Search for the cell housing the specified text and yield its [x, y] center coordinate. 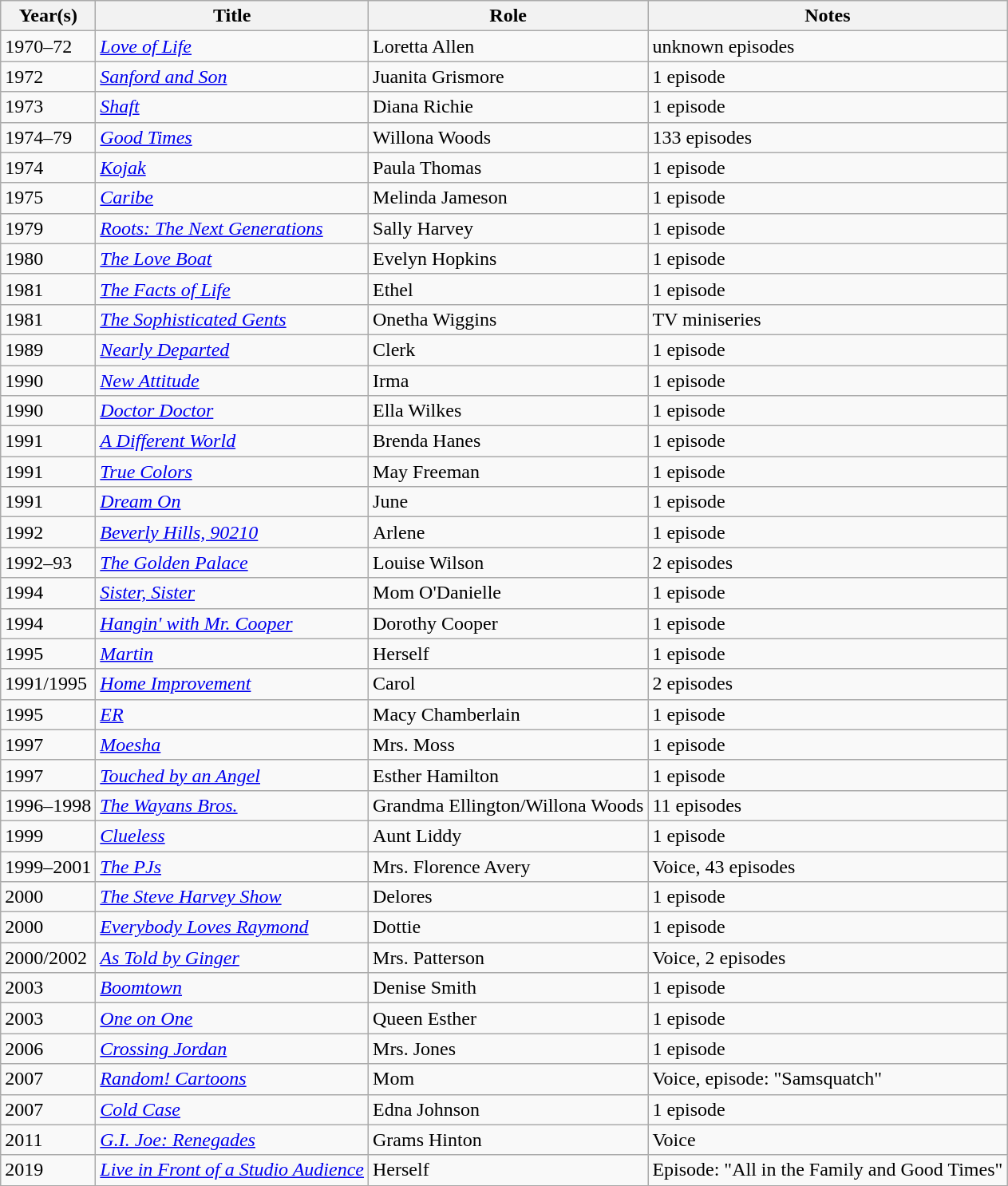
Martin [232, 654]
Nearly Departed [232, 350]
Aunt Liddy [508, 836]
ER [232, 714]
Role [508, 16]
The Wayans Bros. [232, 805]
Dottie [508, 927]
Kojak [232, 168]
Sally Harvey [508, 228]
133 episodes [828, 137]
Juanita Grismore [508, 77]
Sister, Sister [232, 593]
Notes [828, 16]
Roots: The Next Generations [232, 228]
Voice [828, 1140]
Shaft [232, 107]
The Love Boat [232, 259]
The Facts of Life [232, 289]
1974 [48, 168]
1974–79 [48, 137]
Live in Front of a Studio Audience [232, 1170]
Esther Hamilton [508, 775]
Touched by an Angel [232, 775]
Voice, 2 episodes [828, 958]
Everybody Loves Raymond [232, 927]
The Sophisticated Gents [232, 319]
Onetha Wiggins [508, 319]
Boomtown [232, 988]
One on One [232, 1018]
Crossing Jordan [232, 1049]
Denise Smith [508, 988]
Sanford and Son [232, 77]
Loretta Allen [508, 46]
Evelyn Hopkins [508, 259]
June [508, 502]
Cold Case [232, 1109]
Melinda Jameson [508, 198]
Arlene [508, 532]
Mrs. Florence Avery [508, 866]
Ella Wilkes [508, 411]
Year(s) [48, 16]
As Told by Ginger [232, 958]
Caribe [232, 198]
Good Times [232, 137]
Voice, episode: "Samsquatch" [828, 1079]
True Colors [232, 472]
1980 [48, 259]
1973 [48, 107]
Home Improvement [232, 684]
Edna Johnson [508, 1109]
1970–72 [48, 46]
1992 [48, 532]
Hangin' with Mr. Cooper [232, 623]
1991/1995 [48, 684]
Willona Woods [508, 137]
Irma [508, 381]
Mrs. Patterson [508, 958]
Dream On [232, 502]
Grandma Ellington/Willona Woods [508, 805]
Title [232, 16]
The PJs [232, 866]
Mom [508, 1079]
Beverly Hills, 90210 [232, 532]
Doctor Doctor [232, 411]
11 episodes [828, 805]
2000/2002 [48, 958]
1996–1998 [48, 805]
Delores [508, 897]
Voice, 43 episodes [828, 866]
Clueless [232, 836]
1975 [48, 198]
Ethel [508, 289]
May Freeman [508, 472]
Random! Cartoons [232, 1079]
New Attitude [232, 381]
Macy Chamberlain [508, 714]
2019 [48, 1170]
G.I. Joe: Renegades [232, 1140]
1999 [48, 836]
The Steve Harvey Show [232, 897]
Diana Richie [508, 107]
The Golden Palace [232, 563]
Carol [508, 684]
1979 [48, 228]
unknown episodes [828, 46]
2006 [48, 1049]
Love of Life [232, 46]
Queen Esther [508, 1018]
Mrs. Jones [508, 1049]
Paula Thomas [508, 168]
Mom O'Danielle [508, 593]
Moesha [232, 745]
1989 [48, 350]
2011 [48, 1140]
Dorothy Cooper [508, 623]
Brenda Hanes [508, 441]
Clerk [508, 350]
A Different World [232, 441]
1999–2001 [48, 866]
Episode: "All in the Family and Good Times" [828, 1170]
Mrs. Moss [508, 745]
Grams Hinton [508, 1140]
TV miniseries [828, 319]
Louise Wilson [508, 563]
1972 [48, 77]
1992–93 [48, 563]
